Capture the cell that displays the provided text and extract its [x, y] central coordinate. 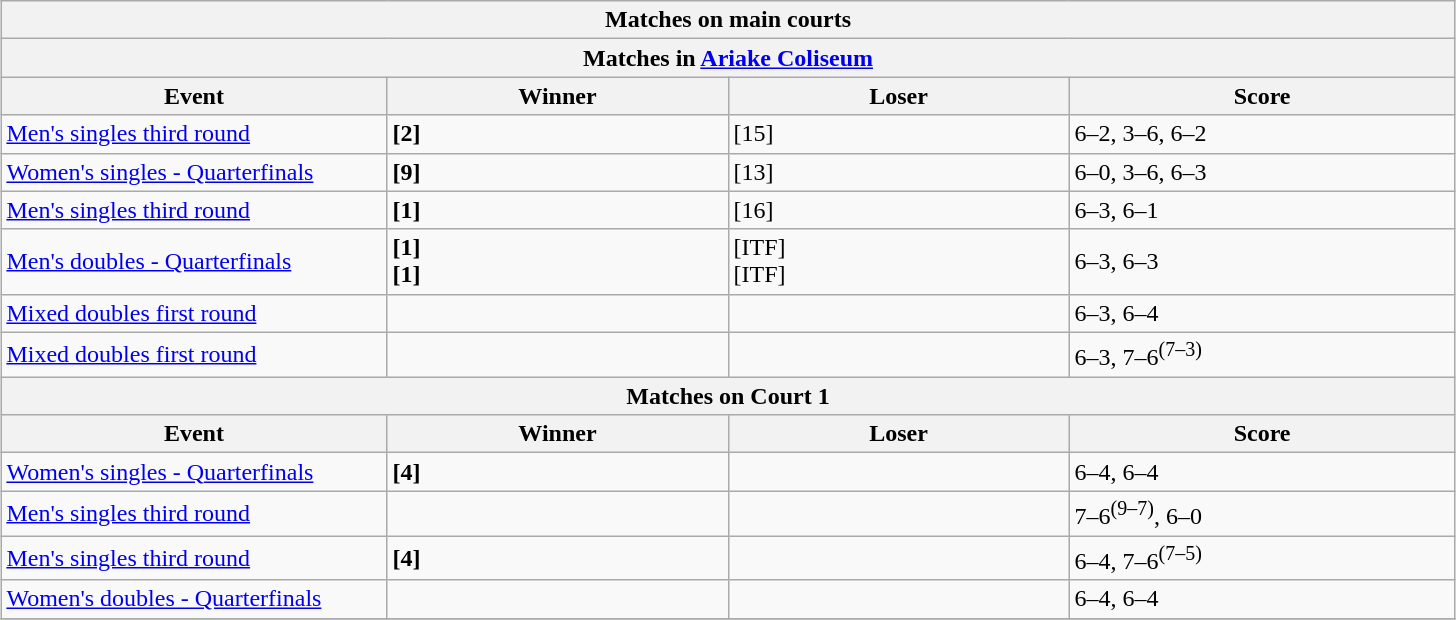
6–3, 6–1 [1262, 210]
Matches on main courts [728, 20]
6–3, 7–6(7–3) [1262, 354]
6–3, 6–4 [1262, 313]
[ITF] [ITF] [898, 262]
Matches on Court 1 [728, 396]
[1] [1] [558, 262]
6–2, 3–6, 6–2 [1262, 134]
[9] [558, 172]
7–6(9–7), 6–0 [1262, 514]
[1] [558, 210]
6–0, 3–6, 6–3 [1262, 172]
[2] [558, 134]
[13] [898, 172]
Men's doubles - Quarterfinals [194, 262]
6–3, 6–3 [1262, 262]
6–4, 7–6(7–5) [1262, 558]
[16] [898, 210]
[15] [898, 134]
Women's doubles - Quarterfinals [194, 599]
Matches in Ariake Coliseum [728, 58]
